Return (X, Y) of the center of cell containing provided text 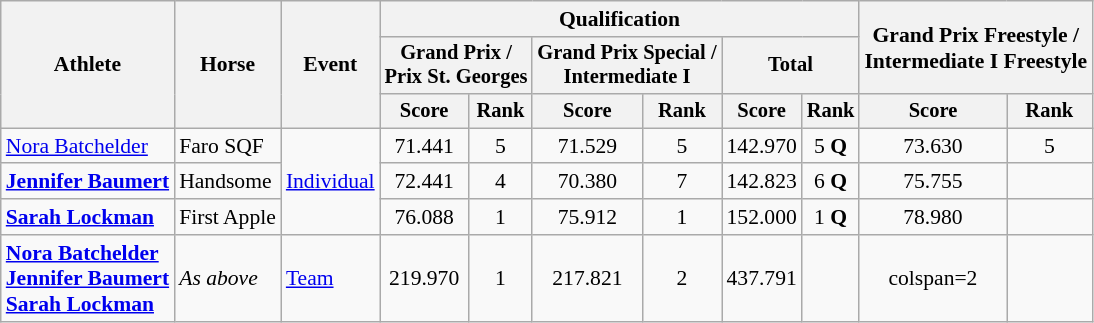
73.630 (932, 146)
71.529 (587, 146)
Event (330, 64)
First Apple (228, 217)
219.970 (424, 278)
Athlete (88, 64)
437.791 (762, 278)
75.912 (587, 217)
Team (330, 278)
75.755 (932, 182)
Jennifer Baumert (88, 182)
2 (682, 278)
71.441 (424, 146)
Sarah Lockman (88, 217)
Nora Batchelder (88, 146)
78.980 (932, 217)
142.823 (762, 182)
Grand Prix Special /Intermediate I (626, 66)
Qualification (620, 19)
217.821 (587, 278)
152.000 (762, 217)
72.441 (424, 182)
Total (791, 66)
142.970 (762, 146)
4 (501, 182)
Faro SQF (228, 146)
5 Q (831, 146)
6 Q (831, 182)
Handsome (228, 182)
1 Q (831, 217)
As above (228, 278)
Horse (228, 64)
Nora BatchelderJennifer BaumertSarah Lockman (88, 278)
7 (682, 182)
Grand Prix Freestyle /Intermediate I Freestyle (976, 48)
Individual (330, 182)
colspan=2 (932, 278)
70.380 (587, 182)
Grand Prix /Prix St. Georges (456, 66)
76.088 (424, 217)
